Detect which cell encompasses the target text, then output its (x, y) center coordinate. 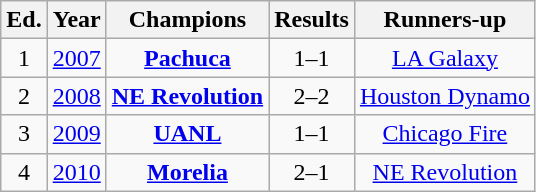
UANL (187, 134)
2008 (76, 96)
1 (24, 58)
3 (24, 134)
2009 (76, 134)
Year (76, 20)
Results (312, 20)
Champions (187, 20)
4 (24, 172)
Chicago Fire (444, 134)
2007 (76, 58)
Morelia (187, 172)
Runners-up (444, 20)
Ed. (24, 20)
Pachuca (187, 58)
2–1 (312, 172)
2–2 (312, 96)
Houston Dynamo (444, 96)
2010 (76, 172)
2 (24, 96)
LA Galaxy (444, 58)
